Output the [x, y] coordinate of the center of the cell containing the given text.  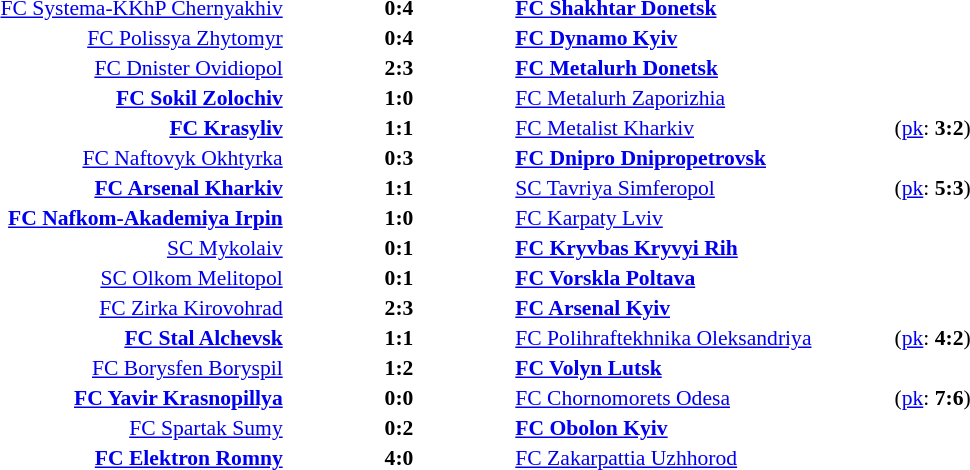
FC Metalurh Zaporizhia [703, 98]
0:0 [400, 398]
FC Dnipro Dnipropetrovsk [703, 158]
SC Tavriya Simferopol [703, 188]
FC Volyn Lutsk [703, 368]
0:4 [400, 38]
FC Vorskla Poltava [703, 278]
FC Dynamo Kyiv [703, 38]
FC Polihraftekhnika Oleksandriya [703, 338]
0:3 [400, 158]
FC Metalurh Donetsk [703, 68]
FC Kryvbas Kryvyi Rih [703, 248]
FC Obolon Kyiv [703, 428]
1:2 [400, 368]
FC Arsenal Kyiv [703, 308]
FC Chornomorets Odesa [703, 398]
FC Karpaty Lviv [703, 218]
FC Metalist Kharkiv [703, 128]
0:2 [400, 428]
